Identify which cell holds the provided text, then report its (X, Y) central coordinate. 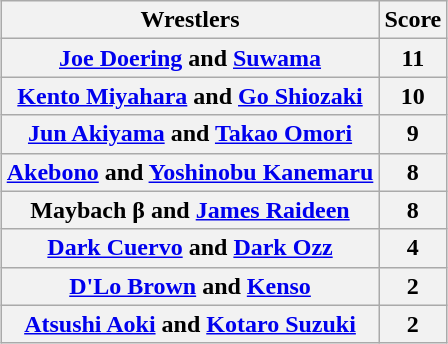
9 (413, 134)
Kento Miyahara and Go Shiozaki (190, 96)
Atsushi Aoki and Kotaro Suzuki (190, 324)
Dark Cuervo and Dark Ozz (190, 248)
4 (413, 248)
D'Lo Brown and Kenso (190, 286)
Score (413, 20)
Akebono and Yoshinobu Kanemaru (190, 172)
Wrestlers (190, 20)
Jun Akiyama and Takao Omori (190, 134)
10 (413, 96)
11 (413, 58)
Maybach β and James Raideen (190, 210)
Joe Doering and Suwama (190, 58)
